Return the [X, Y] coordinate for the center point of the cell that contains the specified text.  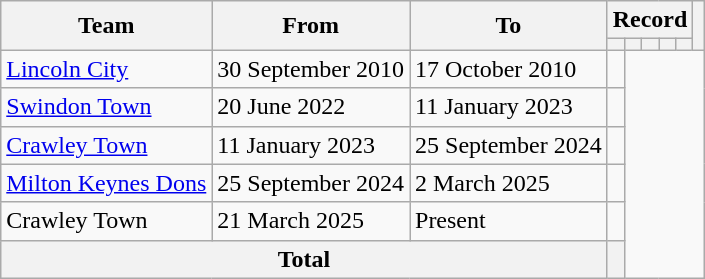
30 September 2010 [311, 69]
Milton Keynes Dons [106, 183]
Record [650, 20]
2 March 2025 [509, 183]
Team [106, 26]
To [509, 26]
17 October 2010 [509, 69]
Lincoln City [106, 69]
Present [509, 221]
Total [304, 259]
From [311, 26]
20 June 2022 [311, 107]
21 March 2025 [311, 221]
Swindon Town [106, 107]
